Find where the given text appears and provide that cell's center as [X, Y] coordinate. 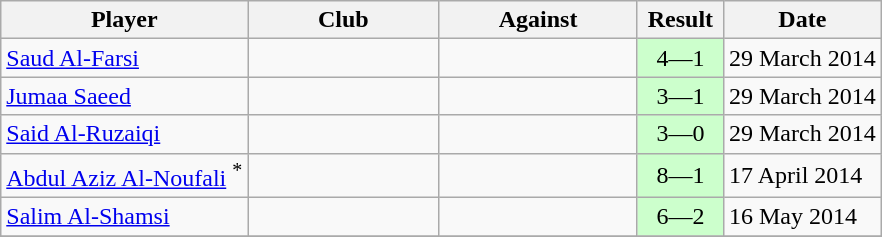
Jumaa Saeed [124, 96]
Player [124, 20]
Said Al-Ruzaiqi [124, 134]
Date [802, 20]
8—1 [680, 176]
16 May 2014 [802, 217]
Result [680, 20]
Salim Al-Shamsi [124, 217]
3—1 [680, 96]
3—0 [680, 134]
17 April 2014 [802, 176]
Saud Al-Farsi [124, 58]
4—1 [680, 58]
6—2 [680, 217]
Club [344, 20]
Against [538, 20]
Abdul Aziz Al-Noufali * [124, 176]
